From the cell containing the given text, extract its center point as (X, Y) coordinate. 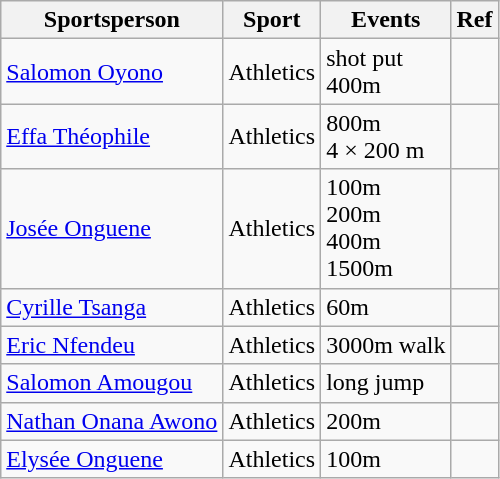
100m200m400m1500m (386, 228)
100m (386, 459)
Josée Onguene (112, 228)
60m (386, 307)
Effa Théophile (112, 136)
Eric Nfendeu (112, 345)
long jump (386, 383)
Salomon Oyono (112, 72)
shot put400m (386, 72)
200m (386, 421)
Nathan Onana Awono (112, 421)
Salomon Amougou (112, 383)
Events (386, 20)
Cyrille Tsanga (112, 307)
Sportsperson (112, 20)
Ref (474, 20)
3000m walk (386, 345)
800m4 × 200 m (386, 136)
Elysée Onguene (112, 459)
Sport (272, 20)
